Output the (X, Y) coordinate of the center of the cell containing the given text.  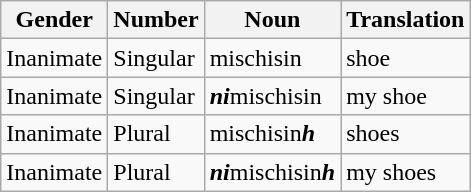
my shoes (406, 172)
Gender (54, 20)
nimischisin (272, 96)
mischisin (272, 58)
mischisinh (272, 134)
my shoe (406, 96)
nimischisinh (272, 172)
Number (156, 20)
shoes (406, 134)
Noun (272, 20)
Translation (406, 20)
shoe (406, 58)
